Extract the [X, Y] coordinate from the center of the cell holding the provided text.  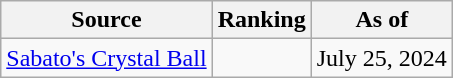
Source [106, 20]
Sabato's Crystal Ball [106, 58]
July 25, 2024 [382, 58]
As of [382, 20]
Ranking [262, 20]
